Detect which cell encompasses the target text, then output its [X, Y] center coordinate. 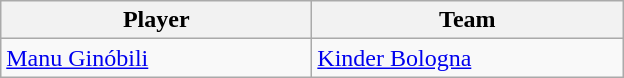
Team [468, 20]
Manu Ginóbili [156, 58]
Player [156, 20]
Kinder Bologna [468, 58]
